Locate the cell with the specified text and output its (X, Y) center coordinate. 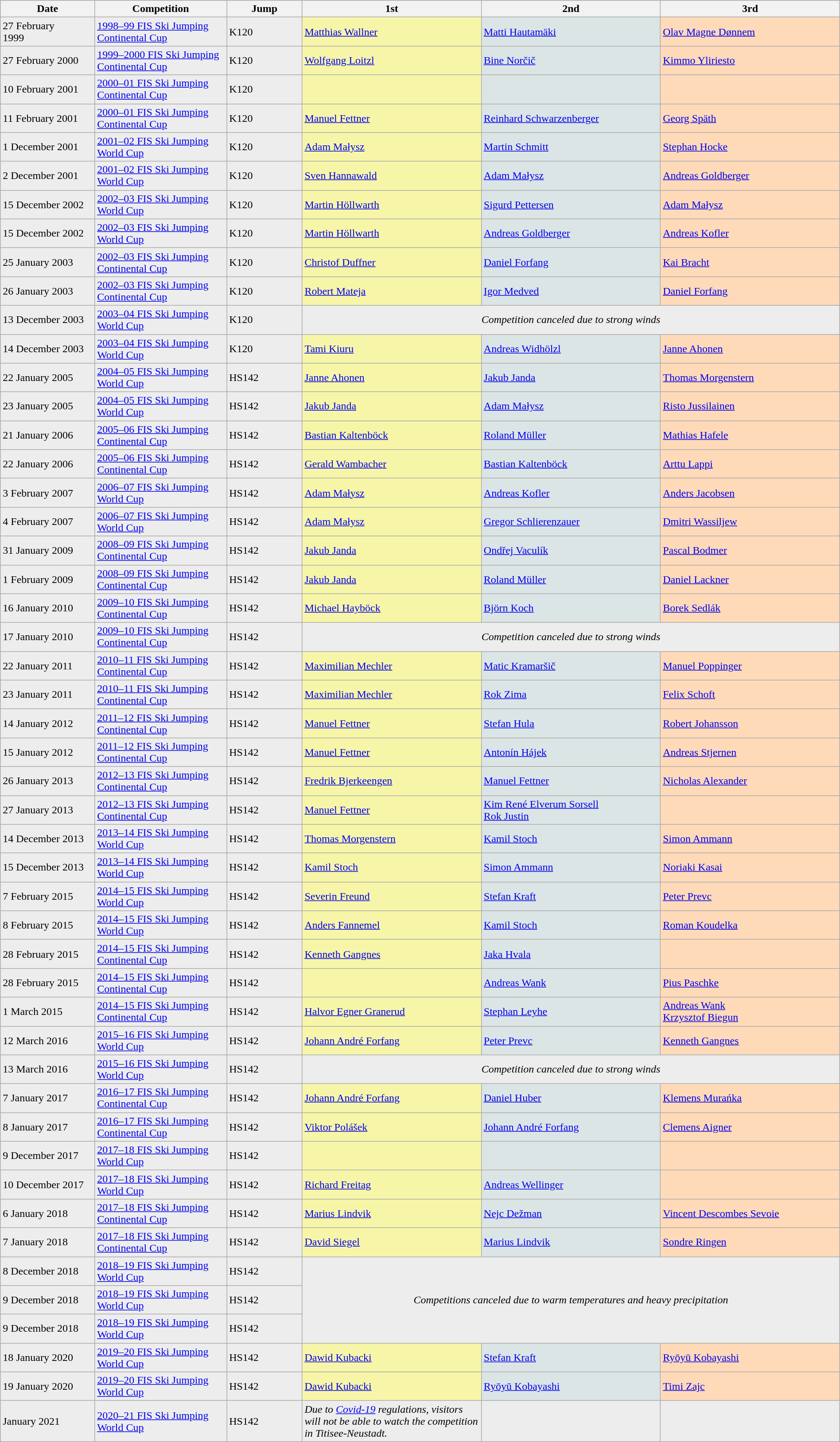
Felix Schoft (751, 695)
Kai Bracht (751, 262)
3 February 2007 (48, 493)
2020–21 FIS Ski Jumping World Cup (161, 1421)
Stephan Hocke (751, 147)
Arttu Lappi (751, 464)
Olav Magne Dønnem (751, 32)
22 January 2005 (48, 377)
Georg Späth (751, 118)
Andreas Wellinger (571, 1185)
Martin Schmitt (571, 147)
Anders Fannemel (392, 925)
Severin Freund (392, 897)
Reinhard Schwarzenberger (571, 118)
Stefan Hula (571, 723)
Kimmo Yliriesto (751, 60)
Kim René Elverum Sorsell Rok Justin (571, 810)
13 December 2003 (48, 320)
Mathias Hafele (751, 435)
Viktor Polášek (392, 1127)
10 February 2001 (48, 89)
18 January 2020 (48, 1357)
Michael Hayböck (392, 608)
Ondřej Vaculík (571, 550)
Timi Zajc (751, 1387)
Manuel Poppinger (751, 665)
Stephan Leyhe (571, 1012)
Nejc Dežman (571, 1213)
8 February 2015 (48, 925)
27 January 2013 (48, 810)
8 January 2017 (48, 1127)
Daniel Huber (571, 1098)
9 December 2017 (48, 1155)
14 December 2013 (48, 839)
Nicholas Alexander (751, 781)
Competition (161, 9)
11 February 2001 (48, 118)
1999–2000 FIS Ski Jumping Continental Cup (161, 60)
Sven Hannawald (392, 175)
7 January 2018 (48, 1242)
1st (392, 9)
21 January 2006 (48, 435)
16 January 2010 (48, 608)
Tami Kiuru (392, 348)
27 February 2000 (48, 60)
Borek Sedlák (751, 608)
22 January 2006 (48, 464)
1 March 2015 (48, 1012)
Pius Paschke (751, 983)
Sondre Ringen (751, 1242)
Christof Duffner (392, 262)
7 January 2017 (48, 1098)
Richard Freitag (392, 1185)
14 January 2012 (48, 723)
6 January 2018 (48, 1213)
Gerald Wambacher (392, 464)
Fredrik Bjerkeengen (392, 781)
8 December 2018 (48, 1271)
Gregor Schlierenzauer (571, 522)
Due to Covid-19 regulations, visitors will not be able to watch the competition in Titisee-Neustadt. (392, 1421)
17 January 2010 (48, 637)
Matthias Wallner (392, 32)
Andreas Stjernen (751, 752)
1998–99 FIS Ski Jumping Continental Cup (161, 32)
Noriaki Kasai (751, 867)
14 December 2003 (48, 348)
Jump (264, 9)
1 December 2001 (48, 147)
Matic Kramaršič (571, 665)
Date (48, 9)
Igor Medved (571, 291)
Wolfgang Loitzl (392, 60)
25 January 2003 (48, 262)
15 January 2012 (48, 752)
Antonín Hájek (571, 752)
David Siegel (392, 1242)
Daniel Lackner (751, 579)
Robert Johansson (751, 723)
2nd (571, 9)
Vincent Descombes Sevoie (751, 1213)
4 February 2007 (48, 522)
Björn Koch (571, 608)
7 February 2015 (48, 897)
Matti Hautamäki (571, 32)
Andreas Widhölzl (571, 348)
23 January 2005 (48, 407)
Bine Norčič (571, 60)
2 December 2001 (48, 175)
Roman Koudelka (751, 925)
Halvor Egner Granerud (392, 1012)
Risto Jussilainen (751, 407)
15 December 2013 (48, 867)
19 January 2020 (48, 1387)
10 December 2017 (48, 1185)
Competitions canceled due to warm temperatures and heavy precipitation (571, 1300)
31 January 2009 (48, 550)
23 January 2011 (48, 695)
Pascal Bodmer (751, 550)
Klemens Murańka (751, 1098)
26 January 2013 (48, 781)
27 February1999 (48, 32)
Dmitri Wassiljew (751, 522)
Andreas Wank Krzysztof Biegun (751, 1012)
Jaka Hvala (571, 954)
Andreas Wank (571, 983)
January 2021 (48, 1421)
12 March 2016 (48, 1040)
Sigurd Pettersen (571, 205)
Anders Jacobsen (751, 493)
3rd (751, 9)
Clemens Aigner (751, 1127)
Rok Zima (571, 695)
22 January 2011 (48, 665)
1 February 2009 (48, 579)
26 January 2003 (48, 291)
13 March 2016 (48, 1069)
Robert Mateja (392, 291)
